Return [X, Y] of the center of cell containing provided text 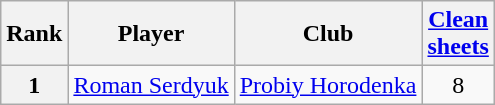
8 [458, 85]
Cleansheets [458, 34]
Rank [34, 34]
Roman Serdyuk [151, 85]
Player [151, 34]
Club [328, 34]
1 [34, 85]
Probiy Horodenka [328, 85]
